Pinpoint the cell where the given text exists, returning its [x, y] midpoint coordinate. 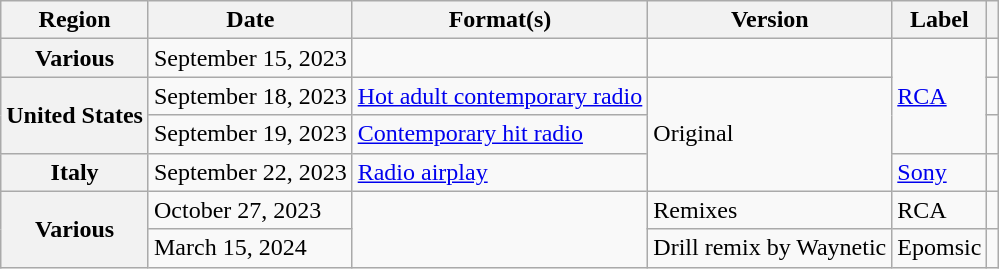
September 15, 2023 [250, 58]
Italy [75, 172]
September 18, 2023 [250, 96]
Epomsic [940, 248]
Label [940, 20]
Date [250, 20]
Contemporary hit radio [500, 134]
United States [75, 115]
Hot adult contemporary radio [500, 96]
Region [75, 20]
September 22, 2023 [250, 172]
Remixes [770, 210]
October 27, 2023 [250, 210]
Original [770, 134]
September 19, 2023 [250, 134]
Format(s) [500, 20]
Version [770, 20]
Sony [940, 172]
Drill remix by Waynetic [770, 248]
Radio airplay [500, 172]
March 15, 2024 [250, 248]
